Provide the (x, y) coordinate of the cell's center where the given text is located.  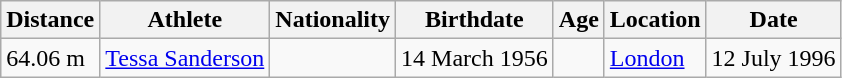
London (655, 58)
Date (774, 20)
Tessa Sanderson (185, 58)
Nationality (333, 20)
Age (578, 20)
12 July 1996 (774, 58)
14 March 1956 (475, 58)
64.06 m (50, 58)
Birthdate (475, 20)
Athlete (185, 20)
Distance (50, 20)
Location (655, 20)
